Detect which cell encompasses the target text, then output its [x, y] center coordinate. 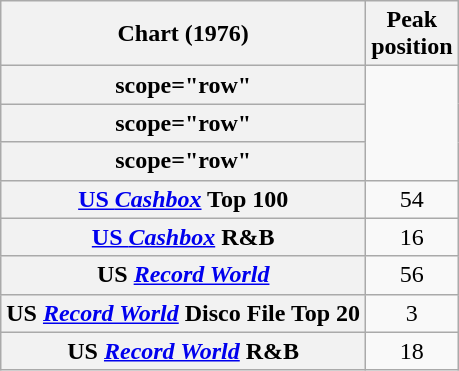
US Record World R&B [184, 351]
56 [412, 275]
54 [412, 199]
US Cashbox Top 100 [184, 199]
US Record World [184, 275]
US Cashbox R&B [184, 237]
3 [412, 313]
16 [412, 237]
Peakposition [412, 34]
US Record World Disco File Top 20 [184, 313]
Chart (1976) [184, 34]
18 [412, 351]
